Determine the [X, Y] coordinate at the center of the cell enclosing the given text.  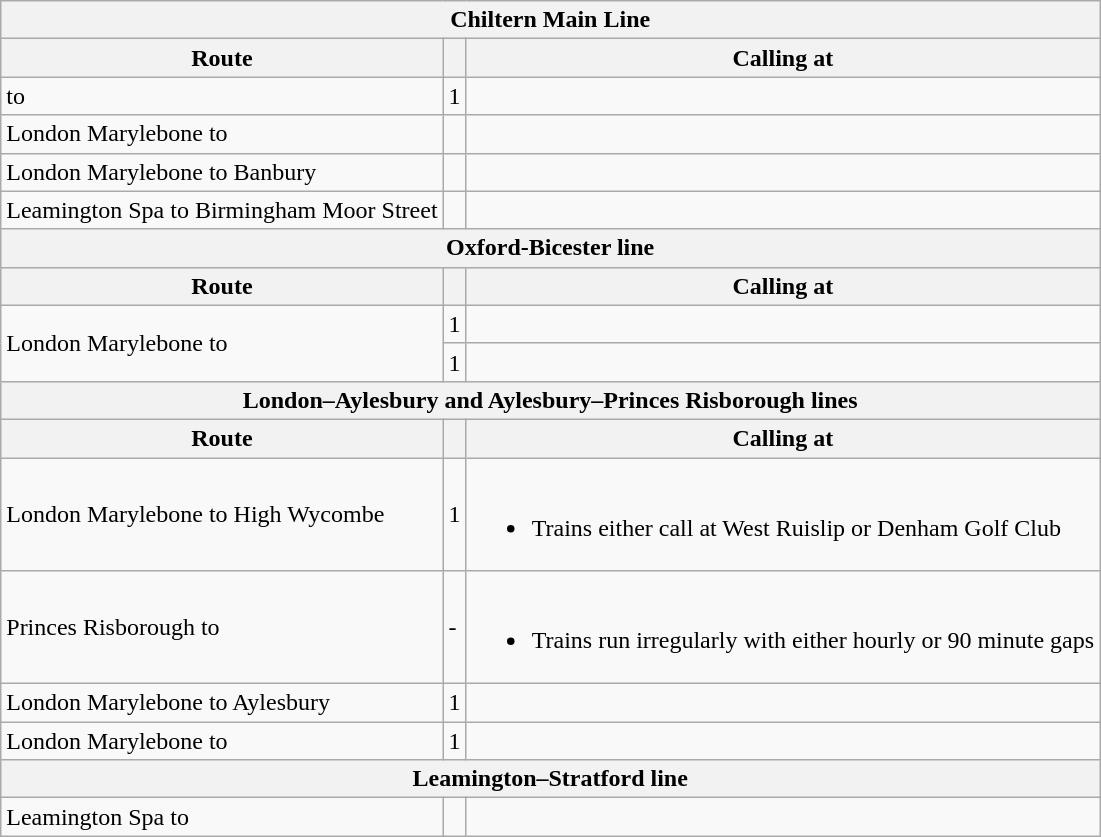
Chiltern Main Line [550, 20]
London Marylebone to High Wycombe [222, 514]
Leamington Spa to Birmingham Moor Street [222, 210]
London–Aylesbury and Aylesbury–Princes Risborough lines [550, 400]
Princes Risborough to [222, 628]
Leamington Spa to [222, 817]
London Marylebone to Banbury [222, 172]
Trains either call at West Ruislip or Denham Golf Club [782, 514]
London Marylebone to Aylesbury [222, 703]
Leamington–Stratford line [550, 779]
Oxford-Bicester line [550, 248]
Trains run irregularly with either hourly or 90 minute gaps [782, 628]
- [454, 628]
to [222, 96]
